Return [x, y] of the center of cell containing provided text 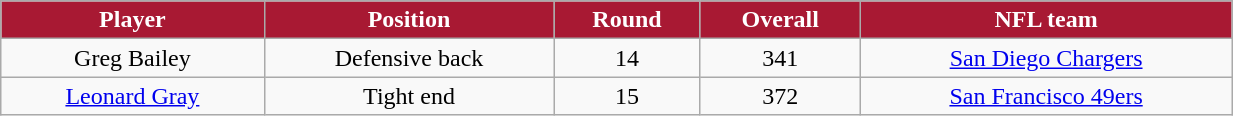
Round [627, 20]
15 [627, 96]
Leonard Gray [132, 96]
Overall [780, 20]
Position [409, 20]
14 [627, 58]
Greg Bailey [132, 58]
Player [132, 20]
Tight end [409, 96]
Defensive back [409, 58]
San Diego Chargers [1046, 58]
372 [780, 96]
San Francisco 49ers [1046, 96]
341 [780, 58]
NFL team [1046, 20]
